For the text-containing cell, return its midpoint in [x, y] coordinate format. 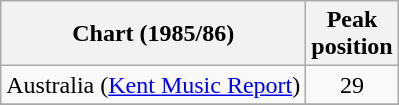
Chart (1985/86) [154, 34]
Australia (Kent Music Report) [154, 85]
29 [352, 85]
Peak position [352, 34]
